For the text-containing cell, return its midpoint in [x, y] coordinate format. 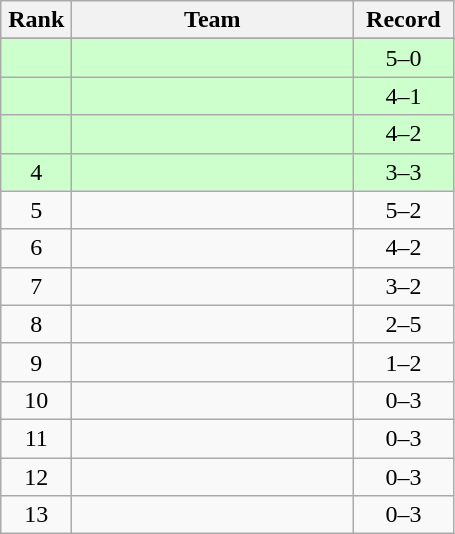
4 [36, 172]
1–2 [404, 362]
Team [212, 20]
4–1 [404, 96]
5 [36, 210]
7 [36, 286]
3–2 [404, 286]
Rank [36, 20]
10 [36, 400]
5–0 [404, 58]
5–2 [404, 210]
6 [36, 248]
13 [36, 515]
Record [404, 20]
12 [36, 477]
3–3 [404, 172]
9 [36, 362]
8 [36, 324]
11 [36, 438]
2–5 [404, 324]
